Provide the [X, Y] coordinate of the cell's center where the given text is located.  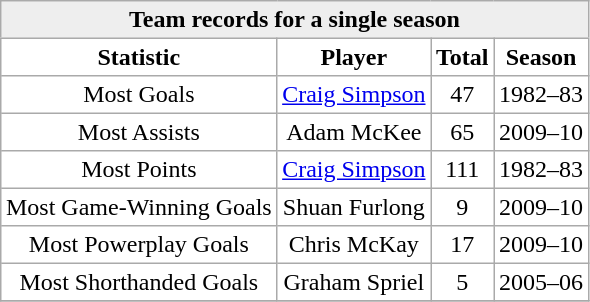
Most Goals [139, 95]
Statistic [139, 57]
Player [354, 57]
17 [462, 245]
Most Shorthanded Goals [139, 282]
9 [462, 207]
2005–06 [541, 282]
47 [462, 95]
Team records for a single season [294, 20]
5 [462, 282]
65 [462, 132]
Most Powerplay Goals [139, 245]
Shuan Furlong [354, 207]
Most Points [139, 170]
Season [541, 57]
Adam McKee [354, 132]
Chris McKay [354, 245]
111 [462, 170]
Graham Spriel [354, 282]
Most Assists [139, 132]
Most Game-Winning Goals [139, 207]
Total [462, 57]
